Output the [X, Y] coordinate of the center of the cell containing the given text.  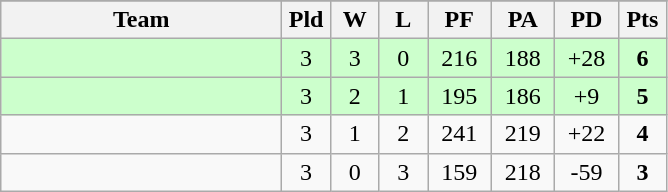
195 [460, 96]
5 [642, 96]
219 [523, 134]
PF [460, 20]
+28 [587, 58]
Pts [642, 20]
Team [142, 20]
6 [642, 58]
W [354, 20]
186 [523, 96]
216 [460, 58]
188 [523, 58]
+9 [587, 96]
218 [523, 172]
L [404, 20]
159 [460, 172]
PA [523, 20]
Pld [306, 20]
-59 [587, 172]
+22 [587, 134]
PD [587, 20]
4 [642, 134]
241 [460, 134]
